Determine the [x, y] coordinate at the center of the cell enclosing the given text.  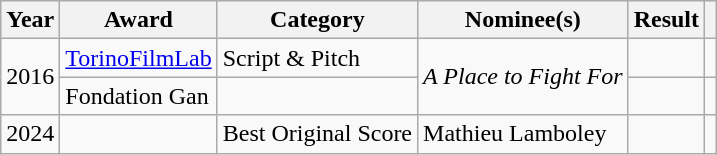
Script & Pitch [317, 58]
Year [30, 20]
Mathieu Lamboley [524, 134]
Nominee(s) [524, 20]
2024 [30, 134]
2016 [30, 77]
Best Original Score [317, 134]
Category [317, 20]
Award [138, 20]
Result [666, 20]
A Place to Fight For [524, 77]
Fondation Gan [138, 96]
TorinoFilmLab [138, 58]
